Output the (X, Y) coordinate of the center of the cell containing the given text.  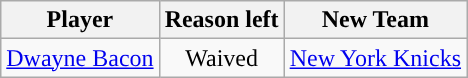
New York Knicks (375, 58)
Dwayne Bacon (80, 58)
Waived (222, 58)
New Team (375, 20)
Reason left (222, 20)
Player (80, 20)
